Pinpoint the cell where the given text exists, returning its [X, Y] midpoint coordinate. 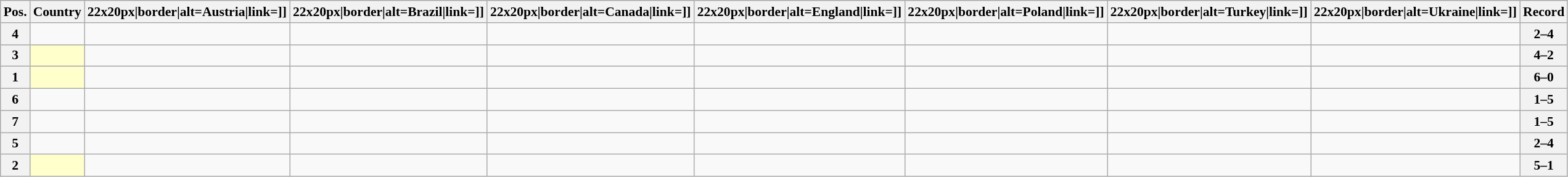
1 [15, 78]
Country [57, 12]
Record [1544, 12]
22x20px|border|alt=Turkey|link=]] [1209, 12]
6–0 [1544, 78]
22x20px|border|alt=Canada|link=]] [591, 12]
22x20px|border|alt=England|link=]] [800, 12]
22x20px|border|alt=Austria|link=]] [187, 12]
22x20px|border|alt=Brazil|link=]] [388, 12]
22x20px|border|alt=Poland|link=]] [1006, 12]
22x20px|border|alt=Ukraine|link=]] [1416, 12]
6 [15, 100]
Pos. [15, 12]
5 [15, 144]
4–2 [1544, 56]
2 [15, 166]
5–1 [1544, 166]
3 [15, 56]
7 [15, 121]
4 [15, 34]
